Return the [X, Y] coordinate for the center point of the cell that contains the specified text.  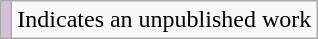
Indicates an unpublished work [164, 20]
